Locate the cell with the specified text and output its [X, Y] center coordinate. 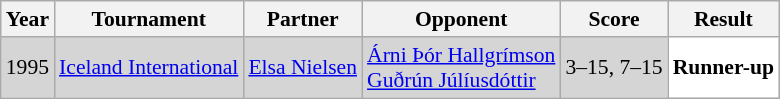
Árni Þór Hallgrímson Guðrún Júlíusdóttir [461, 68]
Score [614, 19]
Result [724, 19]
Elsa Nielsen [302, 68]
1995 [28, 68]
Year [28, 19]
Runner-up [724, 68]
Opponent [461, 19]
Tournament [148, 19]
Iceland International [148, 68]
3–15, 7–15 [614, 68]
Partner [302, 19]
